Find where the given text appears and provide that cell's center as (X, Y) coordinate. 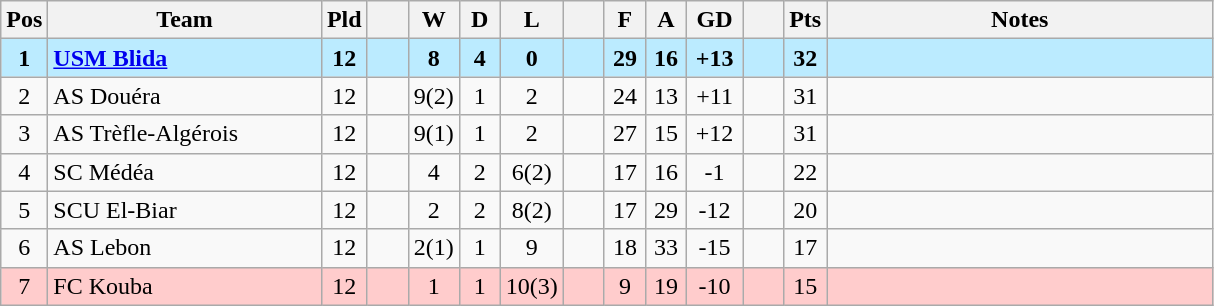
A (666, 20)
FC Kouba (185, 286)
GD (715, 20)
10(3) (532, 286)
Notes (1020, 20)
Pts (806, 20)
18 (624, 248)
SCU El-Biar (185, 210)
9(1) (434, 134)
13 (666, 96)
F (624, 20)
7 (24, 286)
W (434, 20)
27 (624, 134)
5 (24, 210)
+13 (715, 58)
+11 (715, 96)
2(1) (434, 248)
9(2) (434, 96)
-15 (715, 248)
20 (806, 210)
AS Douéra (185, 96)
-12 (715, 210)
24 (624, 96)
32 (806, 58)
AS Trèfle-Algérois (185, 134)
6 (24, 248)
22 (806, 172)
8 (434, 58)
-1 (715, 172)
0 (532, 58)
Team (185, 20)
3 (24, 134)
AS Lebon (185, 248)
Pld (344, 20)
L (532, 20)
+12 (715, 134)
6(2) (532, 172)
-10 (715, 286)
Pos (24, 20)
SC Médéa (185, 172)
USM Blida (185, 58)
8(2) (532, 210)
33 (666, 248)
19 (666, 286)
D (480, 20)
